Find where the given text appears and provide that cell's center as [X, Y] coordinate. 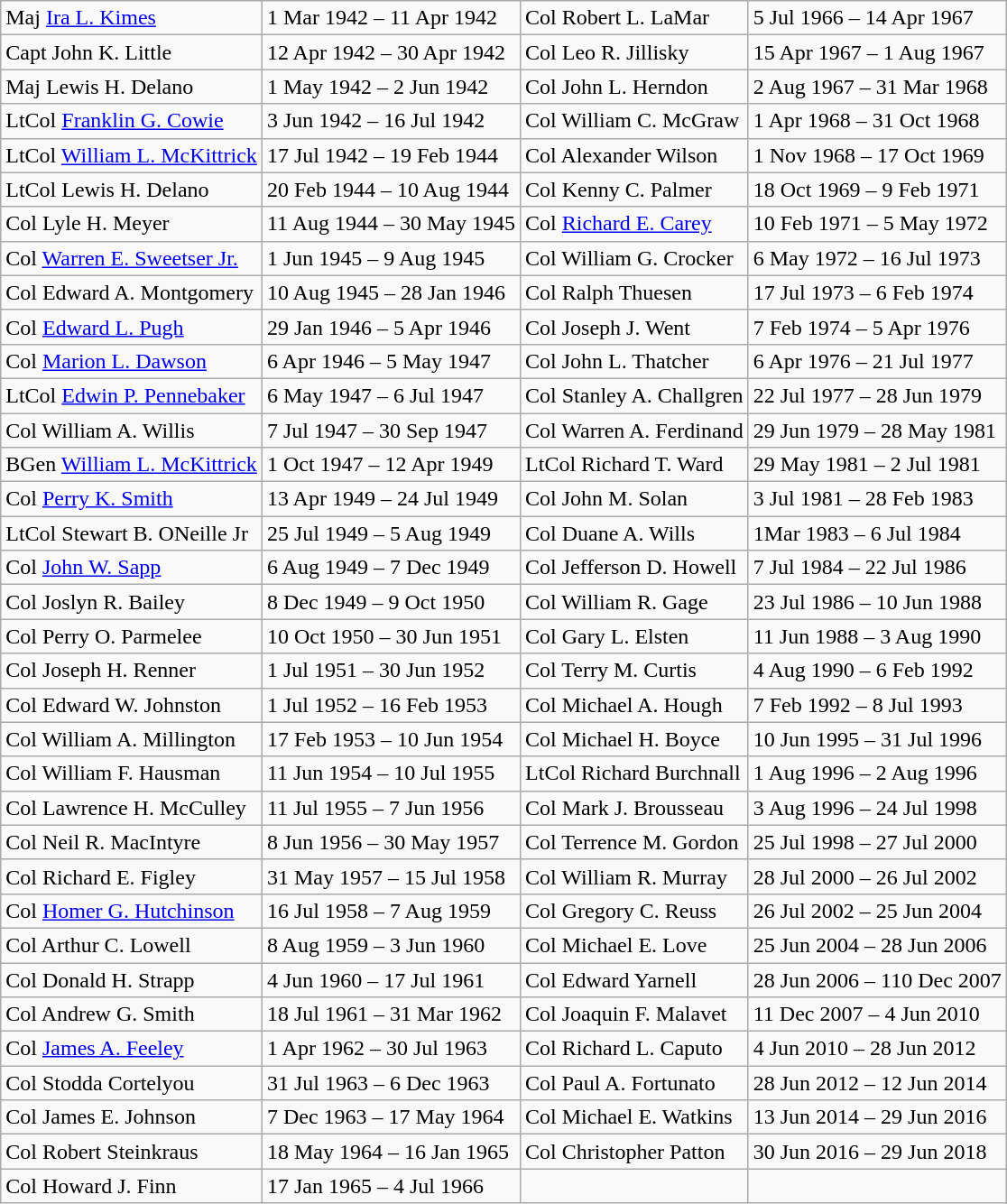
7 Jul 1984 – 22 Jul 1986 [877, 568]
Col William C. McGraw [635, 121]
Col Michael E. Love [635, 945]
7 Jul 1947 – 30 Sep 1947 [391, 431]
Col Richard E. Figley [132, 876]
11 Dec 2007 – 4 Jun 2010 [877, 1014]
Col Warren A. Ferdinand [635, 431]
Col Gary L. Elsten [635, 636]
25 Jul 1949 – 5 Aug 1949 [391, 533]
LtCol Richard T. Ward [635, 465]
Col Terrence M. Gordon [635, 842]
Col John M. Solan [635, 499]
6 May 1947 – 6 Jul 1947 [391, 395]
Capt John K. Little [132, 52]
12 Apr 1942 – 30 Apr 1942 [391, 52]
Col Robert Steinkraus [132, 1152]
8 Jun 1956 – 30 May 1957 [391, 842]
11 Aug 1944 – 30 May 1945 [391, 224]
7 Feb 1974 – 5 Apr 1976 [877, 327]
8 Aug 1959 – 3 Jun 1960 [391, 945]
20 Feb 1944 – 10 Aug 1944 [391, 190]
1 Jul 1952 – 16 Feb 1953 [391, 705]
6 Apr 1976 – 21 Jul 1977 [877, 361]
5 Jul 1966 – 14 Apr 1967 [877, 18]
Col Michael H. Boyce [635, 739]
Col Perry K. Smith [132, 499]
Col Richard E. Carey [635, 224]
Col Paul A. Fortunato [635, 1083]
Col Warren E. Sweetser Jr. [132, 258]
Col William R. Murray [635, 876]
Col Marion L. Dawson [132, 361]
Col Gregory C. Reuss [635, 911]
7 Dec 1963 – 17 May 1964 [391, 1117]
Col Jefferson D. Howell [635, 568]
Col Joseph J. Went [635, 327]
Col William R. Gage [635, 602]
8 Dec 1949 – 9 Oct 1950 [391, 602]
Col William A. Willis [132, 431]
22 Jul 1977 – 28 Jun 1979 [877, 395]
28 Jun 2006 – 110 Dec 2007 [877, 979]
6 Aug 1949 – 7 Dec 1949 [391, 568]
Col John L. Thatcher [635, 361]
Col Arthur C. Lowell [132, 945]
1 Jun 1945 – 9 Aug 1945 [391, 258]
1 Oct 1947 – 12 Apr 1949 [391, 465]
Col James A. Feeley [132, 1049]
25 Jul 1998 – 27 Jul 2000 [877, 842]
10 Jun 1995 – 31 Jul 1996 [877, 739]
11 Jun 1954 – 10 Jul 1955 [391, 773]
LtCol Lewis H. Delano [132, 190]
Col Michael E. Watkins [635, 1117]
13 Apr 1949 – 24 Jul 1949 [391, 499]
Col William A. Millington [132, 739]
1 Mar 1942 – 11 Apr 1942 [391, 18]
Col Mark J. Brousseau [635, 808]
3 Aug 1996 – 24 Jul 1998 [877, 808]
17 Jan 1965 – 4 Jul 1966 [391, 1186]
Col Joaquin F. Malavet [635, 1014]
17 Feb 1953 – 10 Jun 1954 [391, 739]
Col Christopher Patton [635, 1152]
11 Jul 1955 – 7 Jun 1956 [391, 808]
Col James E. Johnson [132, 1117]
1 Jul 1951 – 30 Jun 1952 [391, 671]
Col Howard J. Finn [132, 1186]
Maj Ira L. Kimes [132, 18]
Col Richard L. Caputo [635, 1049]
18 May 1964 – 16 Jan 1965 [391, 1152]
Col Joseph H. Renner [132, 671]
BGen William L. McKittrick [132, 465]
Col Robert L. LaMar [635, 18]
29 May 1981 – 2 Jul 1981 [877, 465]
17 Jul 1942 – 19 Feb 1944 [391, 155]
Col Stanley A. Challgren [635, 395]
2 Aug 1967 – 31 Mar 1968 [877, 87]
Col John L. Herndon [635, 87]
15 Apr 1967 – 1 Aug 1967 [877, 52]
1 Apr 1962 – 30 Jul 1963 [391, 1049]
Col Terry M. Curtis [635, 671]
28 Jun 2012 – 12 Jun 2014 [877, 1083]
7 Feb 1992 – 8 Jul 1993 [877, 705]
6 May 1972 – 16 Jul 1973 [877, 258]
1 May 1942 – 2 Jun 1942 [391, 87]
1Mar 1983 – 6 Jul 1984 [877, 533]
6 Apr 1946 – 5 May 1947 [391, 361]
25 Jun 2004 – 28 Jun 2006 [877, 945]
10 Oct 1950 – 30 Jun 1951 [391, 636]
Col Ralph Thuesen [635, 292]
Col Alexander Wilson [635, 155]
29 Jun 1979 – 28 May 1981 [877, 431]
4 Jun 1960 – 17 Jul 1961 [391, 979]
31 May 1957 – 15 Jul 1958 [391, 876]
29 Jan 1946 – 5 Apr 1946 [391, 327]
1 Aug 1996 – 2 Aug 1996 [877, 773]
Col Leo R. Jillisky [635, 52]
Col Donald H. Strapp [132, 979]
Col William F. Hausman [132, 773]
LtCol Edwin P. Pennebaker [132, 395]
28 Jul 2000 – 26 Jul 2002 [877, 876]
Col Edward W. Johnston [132, 705]
11 Jun 1988 – 3 Aug 1990 [877, 636]
Col Edward A. Montgomery [132, 292]
Col Duane A. Wills [635, 533]
Col Lawrence H. McCulley [132, 808]
LtCol Richard Burchnall [635, 773]
Col Edward L. Pugh [132, 327]
Col Neil R. MacIntyre [132, 842]
16 Jul 1958 – 7 Aug 1959 [391, 911]
4 Jun 2010 – 28 Jun 2012 [877, 1049]
18 Oct 1969 – 9 Feb 1971 [877, 190]
26 Jul 2002 – 25 Jun 2004 [877, 911]
Col Homer G. Hutchinson [132, 911]
Col Edward Yarnell [635, 979]
3 Jun 1942 – 16 Jul 1942 [391, 121]
LtCol William L. McKittrick [132, 155]
30 Jun 2016 – 29 Jun 2018 [877, 1152]
10 Aug 1945 – 28 Jan 1946 [391, 292]
LtCol Franklin G. Cowie [132, 121]
18 Jul 1961 – 31 Mar 1962 [391, 1014]
Col Andrew G. Smith [132, 1014]
Col Perry O. Parmelee [132, 636]
4 Aug 1990 – 6 Feb 1992 [877, 671]
31 Jul 1963 – 6 Dec 1963 [391, 1083]
13 Jun 2014 – 29 Jun 2016 [877, 1117]
Col William G. Crocker [635, 258]
10 Feb 1971 – 5 May 1972 [877, 224]
Col Stodda Cortelyou [132, 1083]
Col Joslyn R. Bailey [132, 602]
Col Lyle H. Meyer [132, 224]
3 Jul 1981 – 28 Feb 1983 [877, 499]
23 Jul 1986 – 10 Jun 1988 [877, 602]
Col Michael A. Hough [635, 705]
Col Kenny C. Palmer [635, 190]
1 Nov 1968 – 17 Oct 1969 [877, 155]
Maj Lewis H. Delano [132, 87]
17 Jul 1973 – 6 Feb 1974 [877, 292]
Col John W. Sapp [132, 568]
LtCol Stewart B. ONeille Jr [132, 533]
1 Apr 1968 – 31 Oct 1968 [877, 121]
